Return [X, Y] of the center of cell containing provided text 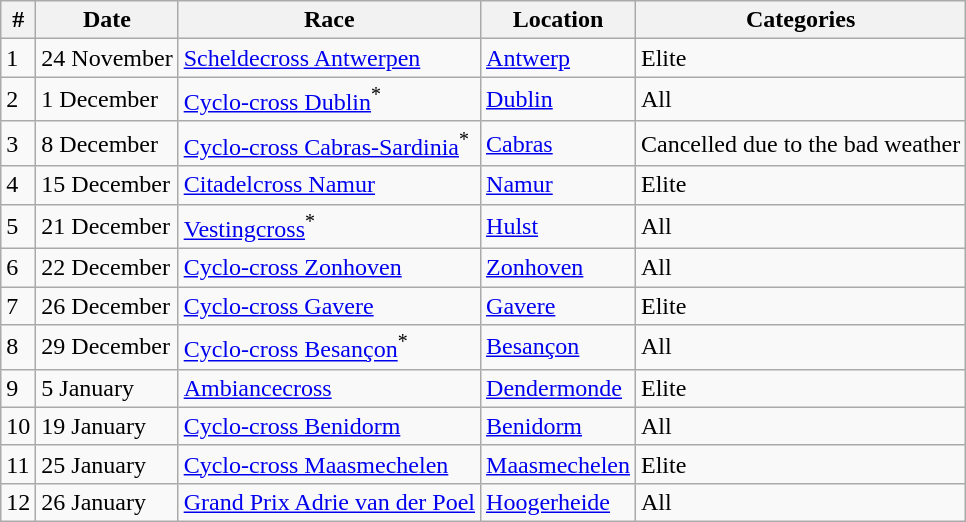
Cyclo-cross Gavere [329, 306]
5 January [107, 388]
Namur [558, 185]
Grand Prix Adrie van der Poel [329, 502]
Cyclo-cross Maasmechelen [329, 464]
5 [18, 226]
Besançon [558, 348]
11 [18, 464]
25 January [107, 464]
8 December [107, 144]
Location [558, 20]
2 [18, 100]
Zonhoven [558, 268]
Dendermonde [558, 388]
Cancelled due to the bad weather [801, 144]
15 December [107, 185]
# [18, 20]
9 [18, 388]
Categories [801, 20]
Scheldecross Antwerpen [329, 58]
Race [329, 20]
3 [18, 144]
Antwerp [558, 58]
26 January [107, 502]
Gavere [558, 306]
8 [18, 348]
Vestingcross* [329, 226]
Ambiancecross [329, 388]
12 [18, 502]
22 December [107, 268]
Dublin [558, 100]
10 [18, 426]
Maasmechelen [558, 464]
1 December [107, 100]
Cyclo-cross Zonhoven [329, 268]
Cyclo-cross Dublin* [329, 100]
Cabras [558, 144]
6 [18, 268]
Cyclo-cross Besançon* [329, 348]
1 [18, 58]
24 November [107, 58]
Hoogerheide [558, 502]
Citadelcross Namur [329, 185]
Benidorm [558, 426]
Cyclo-cross Cabras-Sardinia* [329, 144]
26 December [107, 306]
Cyclo-cross Benidorm [329, 426]
Hulst [558, 226]
Date [107, 20]
4 [18, 185]
21 December [107, 226]
19 January [107, 426]
29 December [107, 348]
7 [18, 306]
